From the cell containing the given text, extract its center point as (X, Y) coordinate. 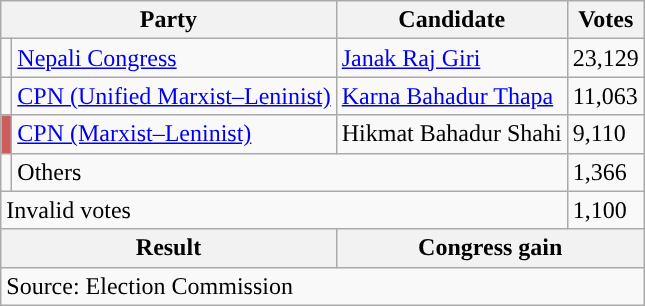
Others (290, 172)
Invalid votes (284, 210)
Hikmat Bahadur Shahi (452, 134)
9,110 (606, 134)
Party (168, 20)
23,129 (606, 58)
Votes (606, 20)
11,063 (606, 96)
Karna Bahadur Thapa (452, 96)
CPN (Marxist–Leninist) (174, 134)
Congress gain (490, 248)
1,100 (606, 210)
Nepali Congress (174, 58)
Candidate (452, 20)
Result (168, 248)
CPN (Unified Marxist–Leninist) (174, 96)
Source: Election Commission (323, 286)
1,366 (606, 172)
Janak Raj Giri (452, 58)
